From the cell containing the given text, extract its center point as (X, Y) coordinate. 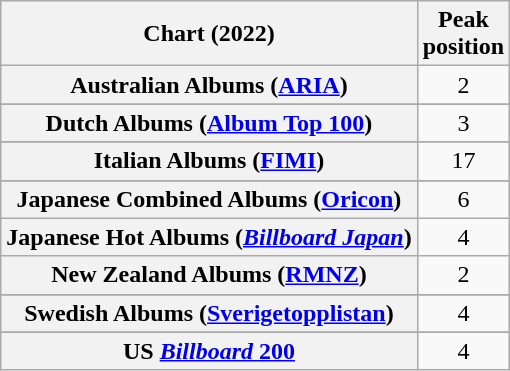
Peakposition (463, 34)
Dutch Albums (Album Top 100) (209, 123)
Australian Albums (ARIA) (209, 85)
US Billboard 200 (209, 351)
Swedish Albums (Sverigetopplistan) (209, 313)
Japanese Hot Albums (Billboard Japan) (209, 237)
Japanese Combined Albums (Oricon) (209, 199)
3 (463, 123)
17 (463, 161)
New Zealand Albums (RMNZ) (209, 275)
Italian Albums (FIMI) (209, 161)
Chart (2022) (209, 34)
6 (463, 199)
